Capture the cell that displays the provided text and extract its (X, Y) central coordinate. 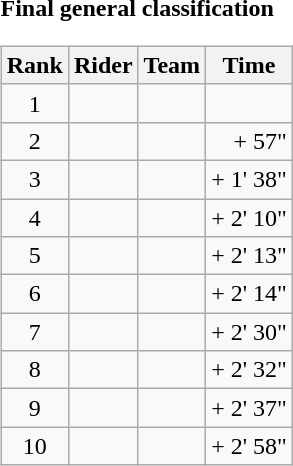
4 (34, 217)
Rank (34, 65)
+ 2' 37" (250, 408)
+ 2' 32" (250, 370)
5 (34, 256)
8 (34, 370)
9 (34, 408)
+ 2' 13" (250, 256)
10 (34, 446)
+ 2' 14" (250, 294)
1 (34, 103)
+ 2' 10" (250, 217)
7 (34, 332)
+ 2' 58" (250, 446)
6 (34, 294)
3 (34, 179)
+ 2' 30" (250, 332)
Time (250, 65)
+ 1' 38" (250, 179)
Team (172, 65)
Rider (103, 65)
+ 57" (250, 141)
2 (34, 141)
